Return the [X, Y] coordinate for the center point of the cell that contains the specified text.  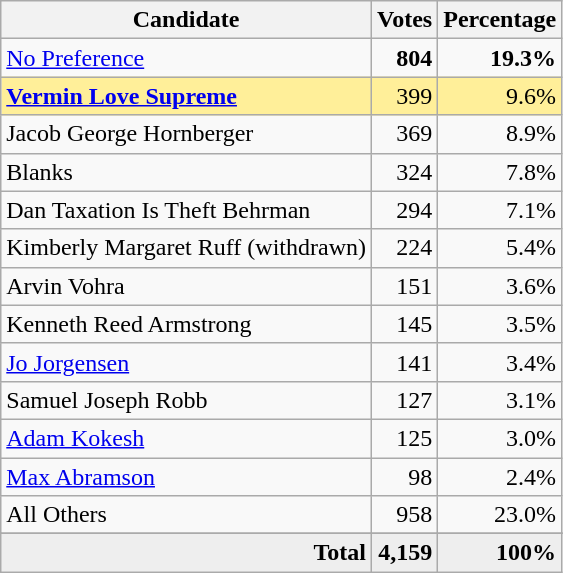
19.3% [500, 58]
Arvin Vohra [186, 286]
141 [405, 362]
5.4% [500, 248]
Blanks [186, 172]
127 [405, 400]
Votes [405, 20]
125 [405, 438]
Candidate [186, 20]
Total [186, 553]
No Preference [186, 58]
7.1% [500, 210]
98 [405, 477]
9.6% [500, 96]
Vermin Love Supreme [186, 96]
324 [405, 172]
224 [405, 248]
369 [405, 134]
958 [405, 515]
Jo Jorgensen [186, 362]
All Others [186, 515]
151 [405, 286]
145 [405, 324]
3.6% [500, 286]
7.8% [500, 172]
Dan Taxation Is Theft Behrman [186, 210]
2.4% [500, 477]
Kimberly Margaret Ruff (withdrawn) [186, 248]
804 [405, 58]
Samuel Joseph Robb [186, 400]
100% [500, 553]
3.5% [500, 324]
399 [405, 96]
Kenneth Reed Armstrong [186, 324]
Jacob George Hornberger [186, 134]
Percentage [500, 20]
23.0% [500, 515]
3.0% [500, 438]
3.4% [500, 362]
294 [405, 210]
8.9% [500, 134]
Max Abramson [186, 477]
3.1% [500, 400]
4,159 [405, 553]
Adam Kokesh [186, 438]
